Output the [x, y] coordinate of the center of the cell containing the given text.  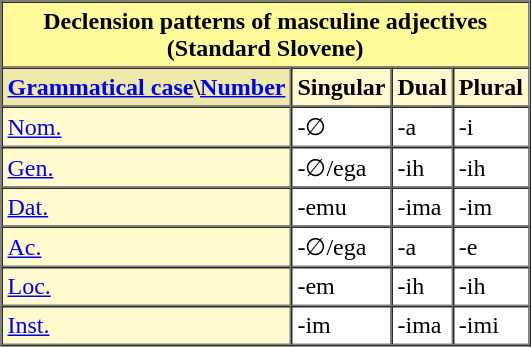
-em [341, 286]
Plural [491, 88]
Nom. [147, 126]
Declension patterns of masculine adjectives(Standard Slovene) [266, 35]
-e [491, 246]
Dual [422, 88]
Loc. [147, 286]
-emu [341, 208]
Gen. [147, 167]
Singular [341, 88]
Dat. [147, 208]
Grammatical case\Number [147, 88]
Ac. [147, 246]
-imi [491, 326]
Inst. [147, 326]
-∅ [341, 126]
-i [491, 126]
